Output the [X, Y] coordinate of the center of the cell containing the given text.  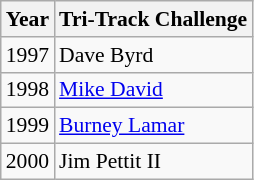
Dave Byrd [153, 55]
Tri-Track Challenge [153, 19]
Year [28, 19]
2000 [28, 162]
Mike David [153, 90]
1997 [28, 55]
1999 [28, 126]
1998 [28, 90]
Jim Pettit II [153, 162]
Burney Lamar [153, 126]
